Scan for the cell matching the given text and deliver its [X, Y] coordinate at center. 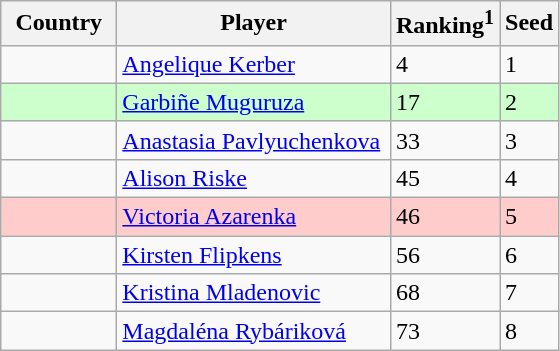
6 [530, 255]
Angelique Kerber [254, 64]
46 [444, 217]
2 [530, 102]
Ranking1 [444, 24]
Alison Riske [254, 178]
Kirsten Flipkens [254, 255]
Kristina Mladenovic [254, 293]
Victoria Azarenka [254, 217]
56 [444, 255]
5 [530, 217]
1 [530, 64]
7 [530, 293]
17 [444, 102]
45 [444, 178]
Anastasia Pavlyuchenkova [254, 140]
3 [530, 140]
Country [59, 24]
68 [444, 293]
Garbiñe Muguruza [254, 102]
Magdaléna Rybáriková [254, 331]
73 [444, 331]
8 [530, 331]
Seed [530, 24]
Player [254, 24]
33 [444, 140]
